Search for the cell housing the specified text and yield its (X, Y) center coordinate. 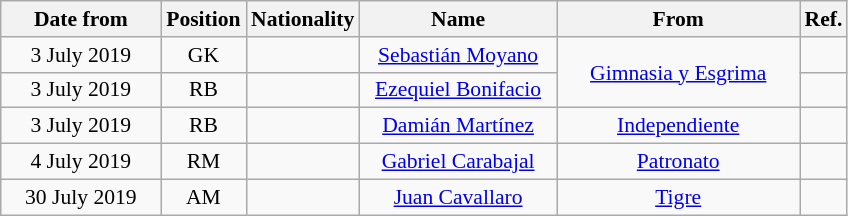
From (678, 19)
Name (458, 19)
Tigre (678, 197)
GK (204, 55)
Independiente (678, 126)
Nationality (302, 19)
Damián Martínez (458, 126)
4 July 2019 (81, 162)
Ref. (824, 19)
Gimnasia y Esgrima (678, 72)
30 July 2019 (81, 197)
AM (204, 197)
Patronato (678, 162)
Gabriel Carabajal (458, 162)
RM (204, 162)
Position (204, 19)
Date from (81, 19)
Sebastián Moyano (458, 55)
Ezequiel Bonifacio (458, 90)
Juan Cavallaro (458, 197)
